Locate the cell with the specified text and output its (x, y) center coordinate. 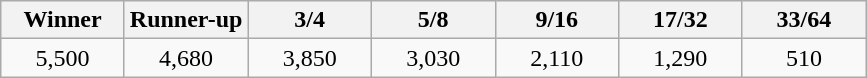
3,030 (433, 58)
17/32 (681, 20)
1,290 (681, 58)
2,110 (557, 58)
4,680 (186, 58)
33/64 (804, 20)
Runner-up (186, 20)
Winner (63, 20)
5,500 (63, 58)
3/4 (310, 20)
5/8 (433, 20)
510 (804, 58)
3,850 (310, 58)
9/16 (557, 20)
